Determine the [X, Y] coordinate at the center of the cell enclosing the given text.  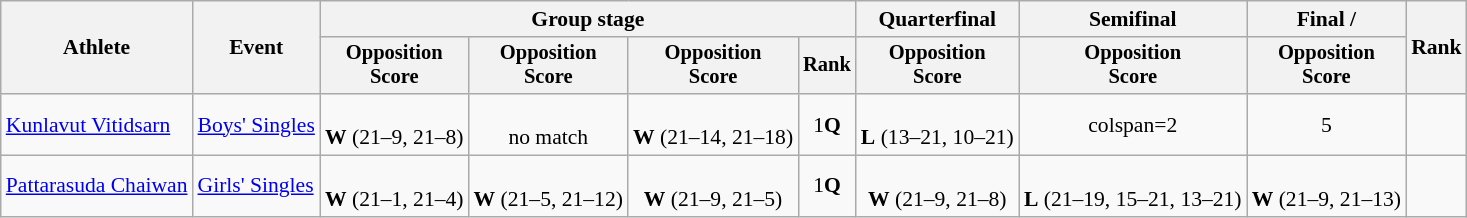
L (13–21, 10–21) [938, 124]
Kunlavut Vitidsarn [97, 124]
5 [1326, 124]
Pattarasuda Chaiwan [97, 186]
W (21–1, 21–4) [394, 186]
Final / [1326, 19]
W (21–9, 21–5) [713, 186]
W (21–9, 21–13) [1326, 186]
Quarterfinal [938, 19]
L (21–19, 15–21, 13–21) [1133, 186]
Boys' Singles [256, 124]
W (21–14, 21–18) [713, 124]
Semifinal [1133, 19]
Event [256, 48]
no match [548, 124]
Group stage [588, 19]
W (21–5, 21–12) [548, 186]
Athlete [97, 48]
colspan=2 [1133, 124]
Girls' Singles [256, 186]
